Provide the (X, Y) coordinate of the cell's center where the given text is located.  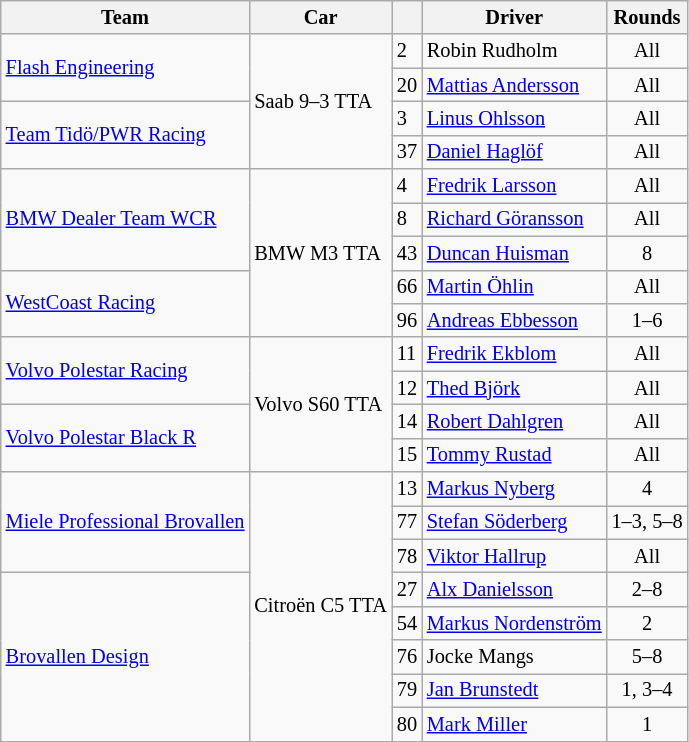
Linus Ohlsson (514, 118)
54 (407, 623)
66 (407, 287)
Jocke Mangs (514, 657)
Volvo S60 TTA (320, 404)
Brovallen Design (126, 656)
BMW M3 TTA (320, 253)
Team (126, 17)
Markus Nordenström (514, 623)
Mattias Andersson (514, 85)
Markus Nyberg (514, 489)
3 (407, 118)
Mark Miller (514, 724)
78 (407, 556)
20 (407, 85)
Flash Engineering (126, 68)
Driver (514, 17)
1, 3–4 (648, 690)
Volvo Polestar Black R (126, 438)
Team Tidö/PWR Racing (126, 134)
Jan Brunstedt (514, 690)
79 (407, 690)
Fredrik Ekblom (514, 354)
80 (407, 724)
13 (407, 489)
Citroën C5 TTA (320, 606)
Miele Professional Brovallen (126, 522)
77 (407, 522)
Robin Rudholm (514, 51)
2–8 (648, 589)
Thed Björk (514, 388)
Stefan Söderberg (514, 522)
96 (407, 320)
1–3, 5–8 (648, 522)
43 (407, 253)
Duncan Huisman (514, 253)
Martin Öhlin (514, 287)
Robert Dahlgren (514, 421)
14 (407, 421)
1–6 (648, 320)
Richard Göransson (514, 219)
Andreas Ebbesson (514, 320)
Viktor Hallrup (514, 556)
BMW Dealer Team WCR (126, 220)
Tommy Rustad (514, 455)
WestCoast Racing (126, 304)
76 (407, 657)
Fredrik Larsson (514, 186)
Car (320, 17)
5–8 (648, 657)
11 (407, 354)
Volvo Polestar Racing (126, 370)
Rounds (648, 17)
Daniel Haglöf (514, 152)
Saab 9–3 TTA (320, 102)
37 (407, 152)
1 (648, 724)
Alx Danielsson (514, 589)
27 (407, 589)
12 (407, 388)
15 (407, 455)
